Determine the [x, y] coordinate at the center of the cell enclosing the given text.  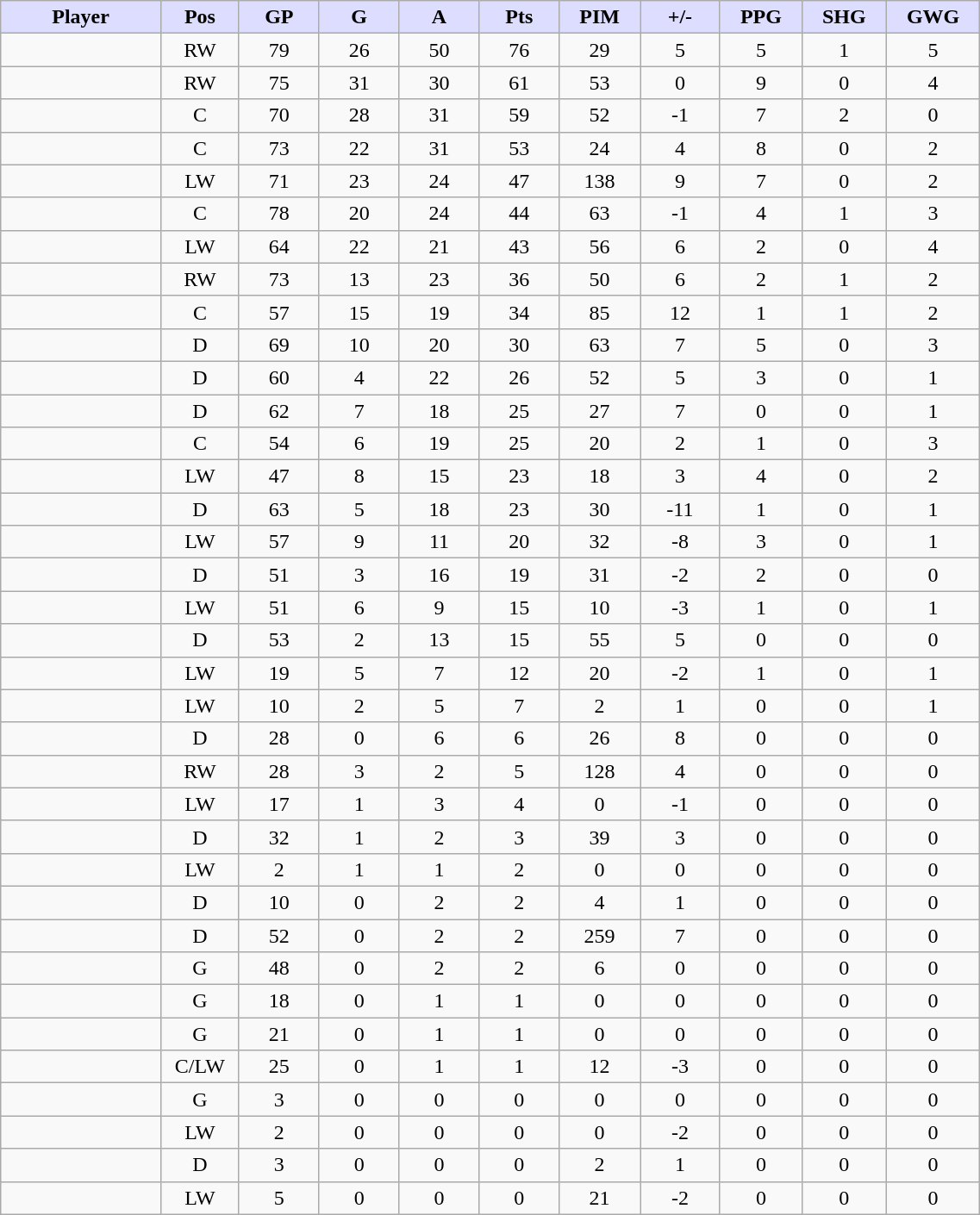
75 [279, 83]
-11 [679, 509]
62 [279, 411]
59 [519, 115]
78 [279, 214]
+/- [679, 17]
64 [279, 246]
27 [600, 411]
55 [600, 640]
-8 [679, 542]
61 [519, 83]
44 [519, 214]
36 [519, 279]
54 [279, 444]
34 [519, 312]
C/LW [200, 1067]
71 [279, 181]
128 [600, 771]
48 [279, 969]
GWG [933, 17]
29 [600, 50]
70 [279, 115]
138 [600, 181]
Player [81, 17]
43 [519, 246]
60 [279, 377]
11 [440, 542]
16 [440, 575]
56 [600, 246]
PIM [600, 17]
PPG [760, 17]
259 [600, 935]
17 [279, 804]
76 [519, 50]
85 [600, 312]
Pts [519, 17]
GP [279, 17]
SHG [844, 17]
A [440, 17]
69 [279, 345]
Pos [200, 17]
79 [279, 50]
39 [600, 837]
